Find where the given text appears and provide that cell's center as [X, Y] coordinate. 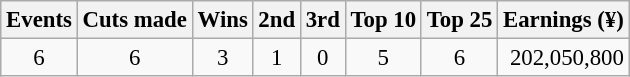
Top 10 [383, 20]
Earnings (¥) [564, 20]
Wins [222, 20]
Top 25 [459, 20]
2nd [276, 20]
202,050,800 [564, 58]
1 [276, 58]
5 [383, 58]
Events [39, 20]
3rd [322, 20]
Cuts made [134, 20]
0 [322, 58]
3 [222, 58]
